Find where the given text appears and provide that cell's center as [x, y] coordinate. 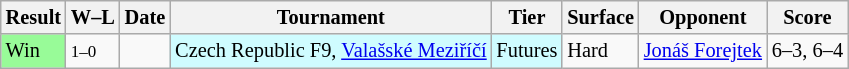
Hard [600, 51]
W–L [93, 17]
1–0 [93, 51]
Futures [528, 51]
Czech Republic F9, Valašské Meziříčí [330, 51]
6–3, 6–4 [808, 51]
Date [145, 17]
Score [808, 17]
Opponent [703, 17]
Tier [528, 17]
Jonáš Forejtek [703, 51]
Surface [600, 17]
Win [34, 51]
Result [34, 17]
Tournament [330, 17]
